Determine the [x, y] coordinate at the center of the cell enclosing the given text.  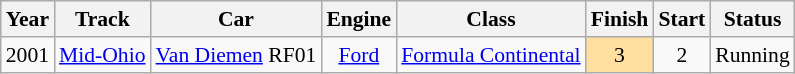
Running [752, 55]
3 [620, 55]
Year [28, 19]
Start [682, 19]
Car [236, 19]
Mid-Ohio [102, 55]
Formula Continental [490, 55]
Track [102, 19]
2 [682, 55]
2001 [28, 55]
Status [752, 19]
Engine [358, 19]
Van Diemen RF01 [236, 55]
Class [490, 19]
Finish [620, 19]
Ford [358, 55]
